For the text-containing cell, return its midpoint in (X, Y) coordinate format. 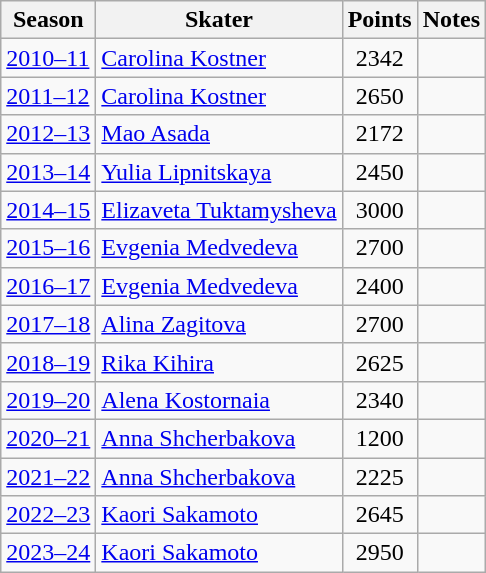
2450 (380, 172)
2021–22 (48, 477)
Elizaveta Tuktamysheva (219, 210)
2645 (380, 515)
2022–23 (48, 515)
Yulia Lipnitskaya (219, 172)
2400 (380, 286)
Skater (219, 20)
2625 (380, 362)
2016–17 (48, 286)
Notes (451, 20)
2650 (380, 96)
Alena Kostornaia (219, 400)
2012–13 (48, 134)
Alina Zagitova (219, 324)
Points (380, 20)
2013–14 (48, 172)
2014–15 (48, 210)
2011–12 (48, 96)
1200 (380, 438)
2023–24 (48, 553)
2017–18 (48, 324)
2015–16 (48, 248)
2010–11 (48, 58)
2340 (380, 400)
2950 (380, 553)
2018–19 (48, 362)
2342 (380, 58)
2225 (380, 477)
Mao Asada (219, 134)
2172 (380, 134)
3000 (380, 210)
2019–20 (48, 400)
Season (48, 20)
Rika Kihira (219, 362)
2020–21 (48, 438)
